Search for the cell housing the specified text and yield its (X, Y) center coordinate. 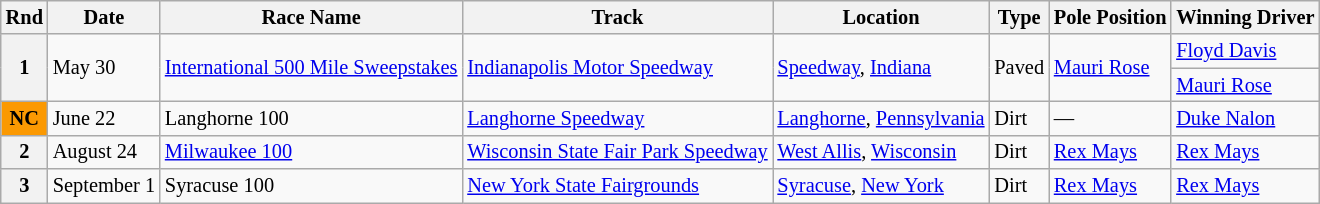
Langhorne, Pennsylvania (880, 118)
Pole Position (1110, 17)
Type (1019, 17)
West Allis, Wisconsin (880, 152)
Paved (1019, 68)
Floyd Davis (1245, 51)
Langhorne Speedway (617, 118)
Winning Driver (1245, 17)
1 (24, 68)
International 500 Mile Sweepstakes (311, 68)
Milwaukee 100 (311, 152)
Track (617, 17)
Wisconsin State Fair Park Speedway (617, 152)
3 (24, 186)
Indianapolis Motor Speedway (617, 68)
Langhorne 100 (311, 118)
Duke Nalon (1245, 118)
Race Name (311, 17)
June 22 (104, 118)
August 24 (104, 152)
2 (24, 152)
September 1 (104, 186)
Speedway, Indiana (880, 68)
— (1110, 118)
Date (104, 17)
Syracuse 100 (311, 186)
Location (880, 17)
NC (24, 118)
May 30 (104, 68)
Syracuse, New York (880, 186)
New York State Fairgrounds (617, 186)
Rnd (24, 17)
